Output the (X, Y) coordinate of the center of the cell containing the given text.  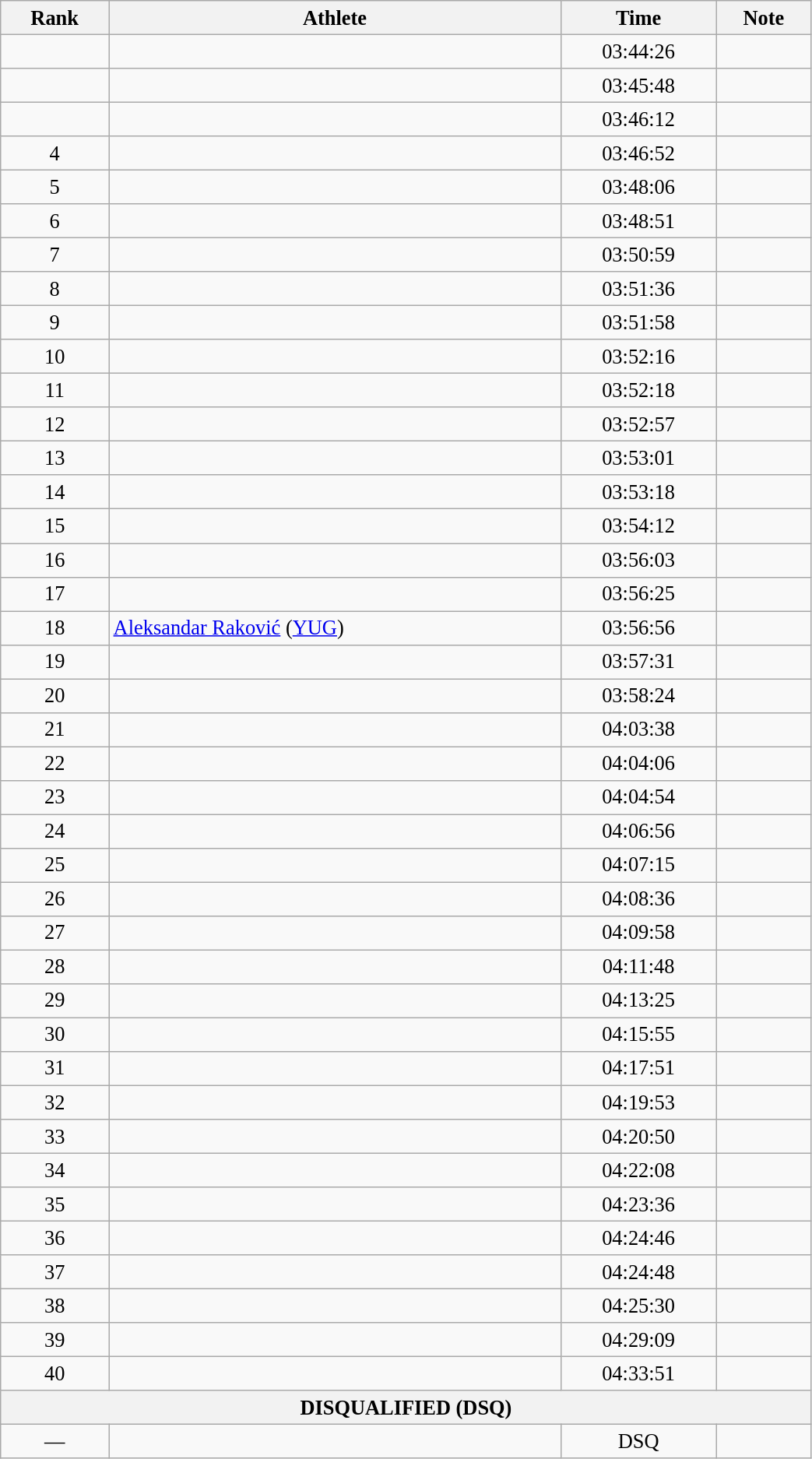
04:22:08 (638, 1170)
28 (54, 967)
03:56:03 (638, 560)
19 (54, 662)
23 (54, 797)
03:48:51 (638, 221)
04:07:15 (638, 865)
6 (54, 221)
32 (54, 1102)
14 (54, 492)
5 (54, 187)
03:51:58 (638, 322)
03:46:12 (638, 119)
03:53:01 (638, 458)
04:17:51 (638, 1068)
Note (764, 17)
38 (54, 1306)
11 (54, 390)
24 (54, 831)
16 (54, 560)
15 (54, 526)
4 (54, 153)
03:57:31 (638, 662)
Time (638, 17)
33 (54, 1136)
29 (54, 1000)
04:24:46 (638, 1238)
21 (54, 729)
04:08:36 (638, 899)
31 (54, 1068)
39 (54, 1340)
8 (54, 289)
04:13:25 (638, 1000)
27 (54, 933)
04:04:54 (638, 797)
04:29:09 (638, 1340)
Aleksandar Raković (YUG) (335, 628)
03:58:24 (638, 695)
03:51:36 (638, 289)
30 (54, 1035)
04:15:55 (638, 1035)
04:24:48 (638, 1272)
12 (54, 424)
04:25:30 (638, 1306)
DISQUALIFIED (DSQ) (406, 1408)
36 (54, 1238)
03:56:25 (638, 594)
03:54:12 (638, 526)
7 (54, 255)
03:44:26 (638, 51)
17 (54, 594)
18 (54, 628)
04:06:56 (638, 831)
40 (54, 1373)
Rank (54, 17)
04:23:36 (638, 1204)
10 (54, 357)
26 (54, 899)
03:53:18 (638, 492)
04:04:06 (638, 763)
03:52:18 (638, 390)
DSQ (638, 1441)
03:52:16 (638, 357)
03:46:52 (638, 153)
22 (54, 763)
03:50:59 (638, 255)
03:48:06 (638, 187)
04:20:50 (638, 1136)
34 (54, 1170)
04:11:48 (638, 967)
04:33:51 (638, 1373)
20 (54, 695)
03:56:56 (638, 628)
04:19:53 (638, 1102)
03:52:57 (638, 424)
— (54, 1441)
Athlete (335, 17)
03:45:48 (638, 85)
37 (54, 1272)
25 (54, 865)
9 (54, 322)
04:03:38 (638, 729)
35 (54, 1204)
04:09:58 (638, 933)
13 (54, 458)
